Extract the [X, Y] coordinate from the center of the cell holding the provided text.  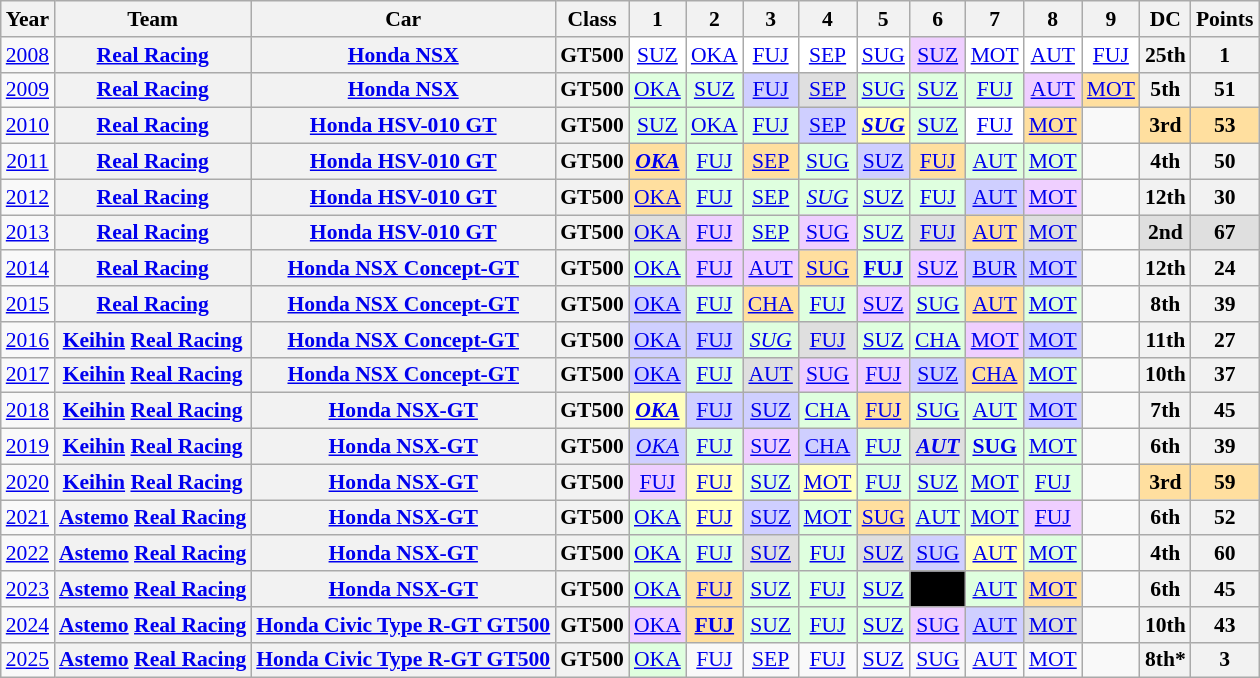
2012 [28, 197]
2022 [28, 554]
2009 [28, 90]
11th [1166, 340]
37 [1225, 375]
5th [1166, 90]
2 [714, 19]
2010 [28, 126]
BUR [995, 269]
2024 [28, 625]
27 [1225, 340]
9 [1111, 19]
52 [1225, 518]
25th [1166, 55]
2014 [28, 269]
60 [1225, 554]
24 [1225, 269]
2013 [28, 233]
Class [592, 19]
2020 [28, 482]
2nd [1166, 233]
2019 [28, 447]
Year [28, 19]
2025 [28, 660]
2016 [28, 340]
DC [1166, 19]
7th [1166, 411]
8th [1166, 304]
51 [1225, 90]
7 [995, 19]
4 [827, 19]
30 [1225, 197]
Car [403, 19]
2018 [28, 411]
2023 [28, 589]
2015 [28, 304]
8 [1053, 19]
2021 [28, 518]
5 [884, 19]
2008 [28, 55]
8th* [1166, 660]
Points [1225, 19]
67 [1225, 233]
Team [152, 19]
2011 [28, 162]
2017 [28, 375]
53 [1225, 126]
43 [1225, 625]
59 [1225, 482]
6 [938, 19]
50 [1225, 162]
